Return [x, y] of the center of cell containing provided text 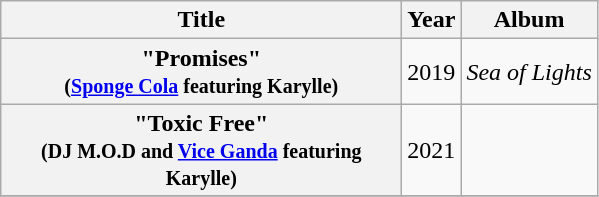
Album [529, 20]
2019 [432, 72]
"Promises" (Sponge Cola featuring Karylle) [202, 72]
2021 [432, 150]
Title [202, 20]
"Toxic Free" (DJ M.O.D and Vice Ganda featuring Karylle) [202, 150]
Sea of Lights [529, 72]
Year [432, 20]
